Capture the cell that displays the provided text and extract its (X, Y) central coordinate. 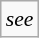
see (20, 19)
